For the text-containing cell, return its midpoint in [x, y] coordinate format. 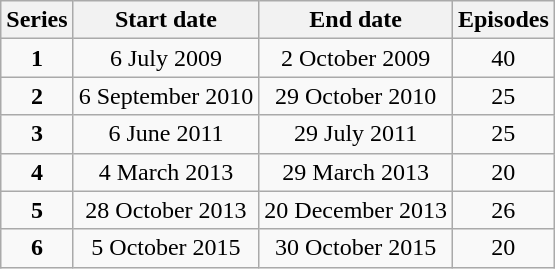
6 [37, 248]
29 March 2013 [356, 172]
End date [356, 20]
5 October 2015 [166, 248]
40 [503, 58]
6 September 2010 [166, 96]
5 [37, 210]
Series [37, 20]
6 June 2011 [166, 134]
Episodes [503, 20]
6 July 2009 [166, 58]
2 [37, 96]
4 March 2013 [166, 172]
3 [37, 134]
26 [503, 210]
30 October 2015 [356, 248]
20 December 2013 [356, 210]
4 [37, 172]
29 July 2011 [356, 134]
1 [37, 58]
2 October 2009 [356, 58]
Start date [166, 20]
29 October 2010 [356, 96]
28 October 2013 [166, 210]
